Output the (X, Y) coordinate of the center of the cell containing the given text.  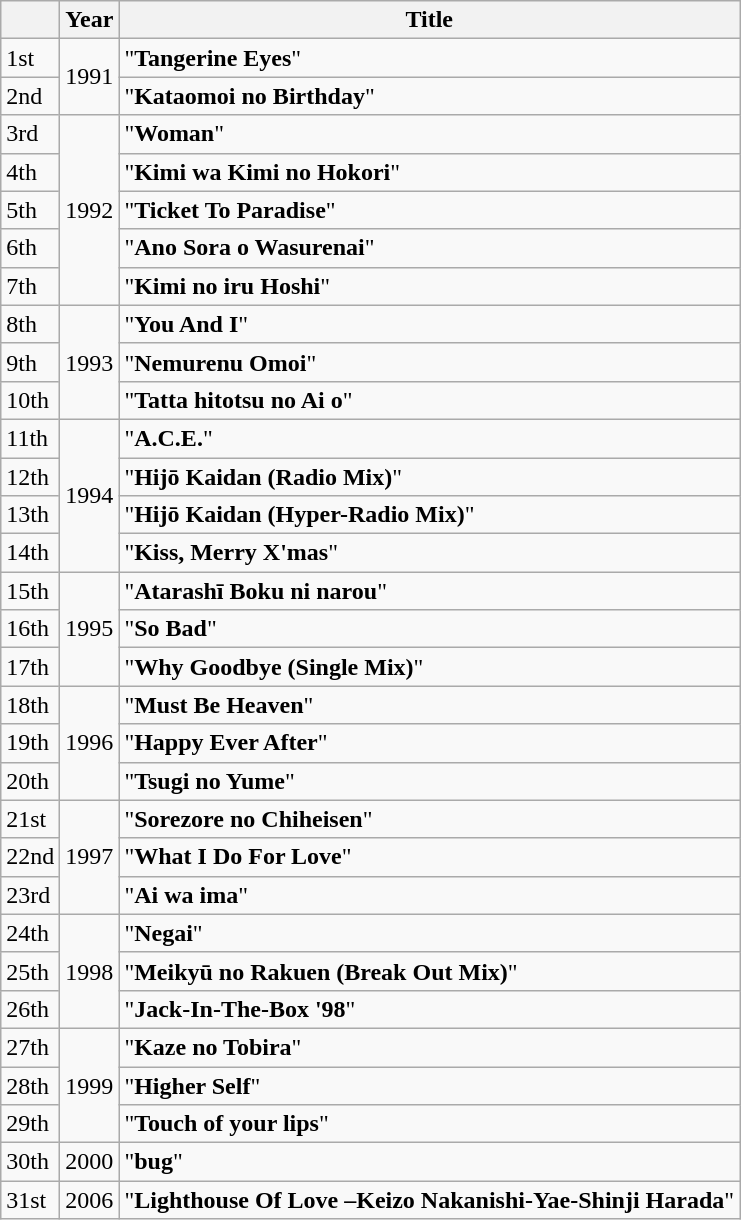
20th (30, 781)
8th (30, 324)
31st (30, 1200)
22nd (30, 857)
"Kataomoi no Birthday" (430, 96)
16th (30, 629)
26th (30, 1009)
1993 (90, 362)
4th (30, 172)
Year (90, 20)
21st (30, 819)
13th (30, 515)
"Hijō Kaidan (Hyper-Radio Mix)" (430, 515)
1997 (90, 857)
"Meikyū no Rakuen (Break Out Mix)" (430, 971)
"Jack-In-The-Box '98" (430, 1009)
23rd (30, 895)
1995 (90, 629)
6th (30, 248)
"Kaze no Tobira" (430, 1047)
17th (30, 667)
25th (30, 971)
"Tangerine Eyes" (430, 58)
"Lighthouse Of Love –Keizo Nakanishi-Yae-Shinji Harada" (430, 1200)
"Must Be Heaven" (430, 705)
10th (30, 400)
"Ano Sora o Wasurenai" (430, 248)
"Ai wa ima" (430, 895)
"Tatta hitotsu no Ai o" (430, 400)
"Ticket To Paradise" (430, 210)
"Tsugi no Yume" (430, 781)
"Atarashī Boku ni narou" (430, 591)
"Kimi no iru Hoshi" (430, 286)
30th (30, 1162)
15th (30, 591)
"You And I" (430, 324)
Title (430, 20)
1st (30, 58)
18th (30, 705)
12th (30, 477)
2000 (90, 1162)
19th (30, 743)
1992 (90, 210)
"Nemurenu Omoi" (430, 362)
3rd (30, 134)
1994 (90, 495)
"Kimi wa Kimi no Hokori" (430, 172)
"So Bad" (430, 629)
"Kiss, Merry X'mas" (430, 553)
2006 (90, 1200)
28th (30, 1085)
"A.C.E." (430, 438)
11th (30, 438)
2nd (30, 96)
29th (30, 1124)
27th (30, 1047)
9th (30, 362)
"Woman" (430, 134)
1998 (90, 971)
7th (30, 286)
14th (30, 553)
"Negai" (430, 933)
"Touch of your lips" (430, 1124)
1996 (90, 743)
"Higher Self" (430, 1085)
24th (30, 933)
"bug" (430, 1162)
"Why Goodbye (Single Mix)" (430, 667)
1991 (90, 77)
"Sorezore no Chiheisen" (430, 819)
1999 (90, 1085)
"Hijō Kaidan (Radio Mix)" (430, 477)
5th (30, 210)
"Happy Ever After" (430, 743)
"What I Do For Love" (430, 857)
